Search for the cell housing the specified text and yield its (X, Y) center coordinate. 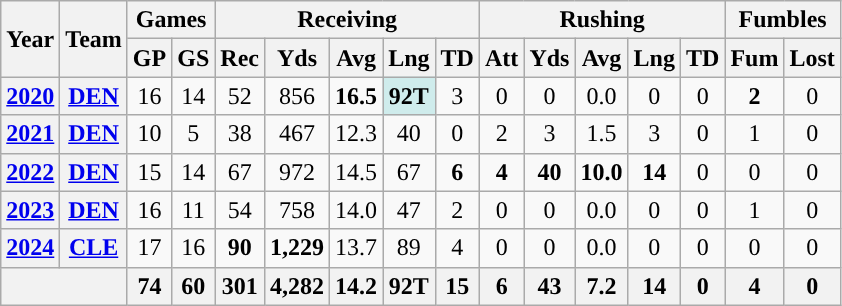
11 (194, 210)
1.5 (602, 134)
467 (298, 134)
4,282 (298, 286)
CLE (94, 248)
301 (240, 286)
74 (149, 286)
17 (149, 248)
856 (298, 96)
Receiving (348, 20)
43 (550, 286)
2023 (30, 210)
Att (501, 58)
2021 (30, 134)
Rec (240, 58)
Lost (812, 58)
Fum (754, 58)
10.0 (602, 172)
Year (30, 39)
47 (409, 210)
GS (194, 58)
2020 (30, 96)
Fumbles (782, 20)
14.5 (356, 172)
Rushing (602, 20)
38 (240, 134)
5 (194, 134)
12.3 (356, 134)
90 (240, 248)
14.2 (356, 286)
GP (149, 58)
60 (194, 286)
52 (240, 96)
Team (94, 39)
1,229 (298, 248)
972 (298, 172)
2022 (30, 172)
89 (409, 248)
2024 (30, 248)
13.7 (356, 248)
7.2 (602, 286)
758 (298, 210)
54 (240, 210)
16.5 (356, 96)
Games (170, 20)
10 (149, 134)
14.0 (356, 210)
